Output the [x, y] coordinate of the center of the cell containing the given text.  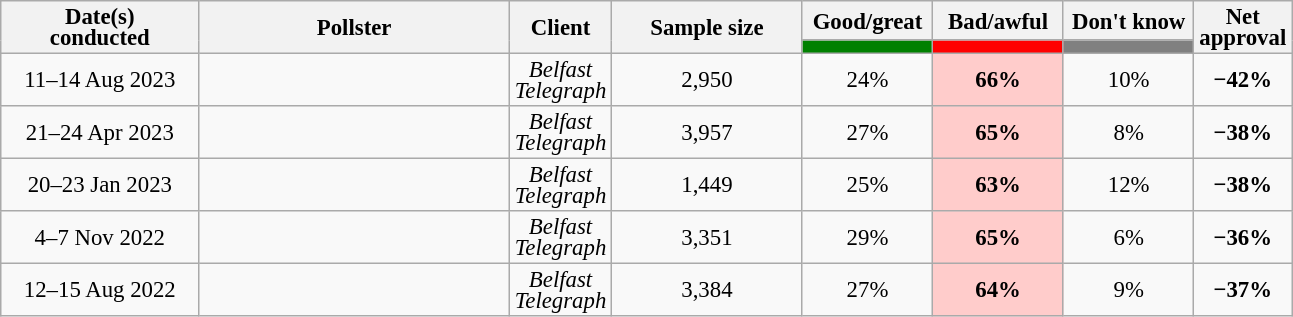
21–24 Apr 2023 [100, 132]
66% [998, 80]
4–7 Nov 2022 [100, 238]
1,449 [708, 186]
25% [868, 186]
20–23 Jan 2023 [100, 186]
24% [868, 80]
2,950 [708, 80]
10% [1128, 80]
29% [868, 238]
63% [998, 186]
Don't know [1128, 20]
64% [998, 290]
8% [1128, 132]
Pollster [354, 28]
−42% [1243, 80]
−36% [1243, 238]
Good/great [868, 20]
Date(s)conducted [100, 28]
12% [1128, 186]
9% [1128, 290]
Bad/awful [998, 20]
Net approval [1243, 28]
3,957 [708, 132]
6% [1128, 238]
Client [560, 28]
11–14 Aug 2023 [100, 80]
12–15 Aug 2022 [100, 290]
−37% [1243, 290]
3,351 [708, 238]
Sample size [708, 28]
3,384 [708, 290]
